Locate the cell with the specified text and output its [x, y] center coordinate. 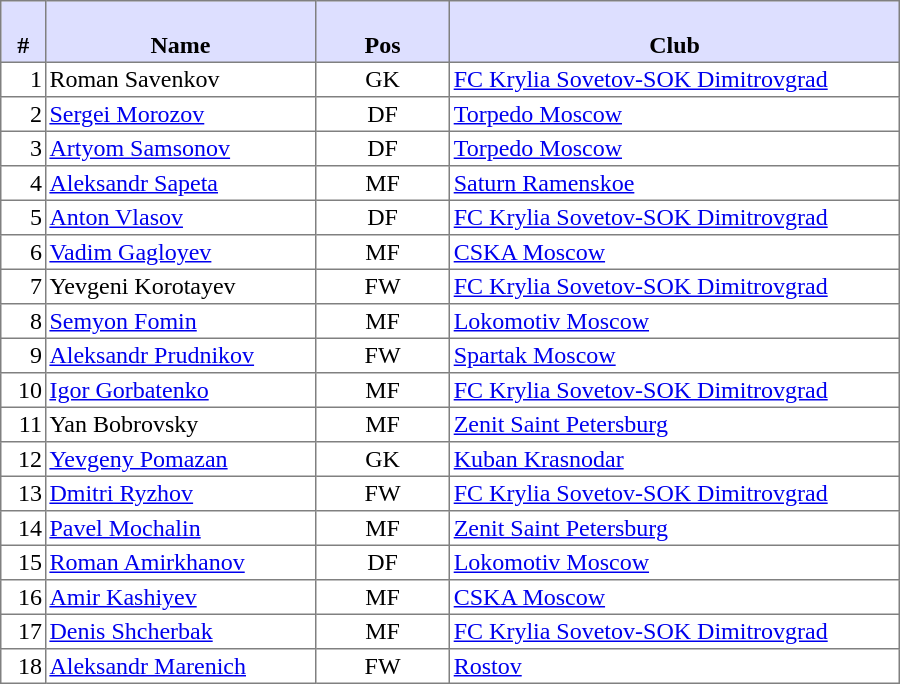
3 [24, 148]
Sergei Morozov [181, 114]
12 [24, 459]
Yevgeni Korotayev [181, 286]
Pos [382, 32]
Spartak Moscow [674, 355]
7 [24, 286]
Roman Amirkhanov [181, 562]
Aleksandr Marenich [181, 666]
Yan Bobrovsky [181, 424]
18 [24, 666]
Dmitri Ryzhov [181, 493]
Rostov [674, 666]
Yevgeny Pomazan [181, 459]
Igor Gorbatenko [181, 390]
16 [24, 597]
6 [24, 252]
17 [24, 631]
Club [674, 32]
5 [24, 217]
Kuban Krasnodar [674, 459]
Artyom Samsonov [181, 148]
Denis Shcherbak [181, 631]
8 [24, 321]
Saturn Ramenskoe [674, 183]
4 [24, 183]
Vadim Gagloyev [181, 252]
2 [24, 114]
1 [24, 79]
15 [24, 562]
Aleksandr Sapeta [181, 183]
Anton Vlasov [181, 217]
# [24, 32]
14 [24, 528]
Pavel Mochalin [181, 528]
11 [24, 424]
Amir Kashiyev [181, 597]
9 [24, 355]
Name [181, 32]
13 [24, 493]
Semyon Fomin [181, 321]
10 [24, 390]
Roman Savenkov [181, 79]
Aleksandr Prudnikov [181, 355]
